Scan for the cell matching the given text and deliver its [x, y] coordinate at center. 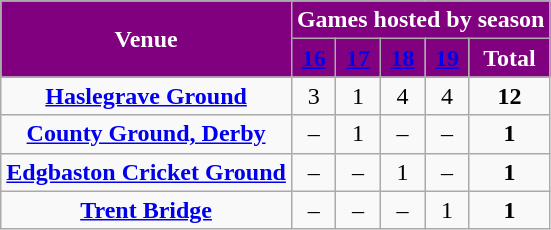
12 [510, 96]
17 [358, 58]
3 [313, 96]
Edgbaston Cricket Ground [146, 172]
Games hosted by season [420, 20]
18 [402, 58]
Total [510, 58]
Haslegrave Ground [146, 96]
16 [313, 58]
Venue [146, 39]
County Ground, Derby [146, 134]
Trent Bridge [146, 210]
19 [447, 58]
